Search for the cell housing the specified text and yield its [X, Y] center coordinate. 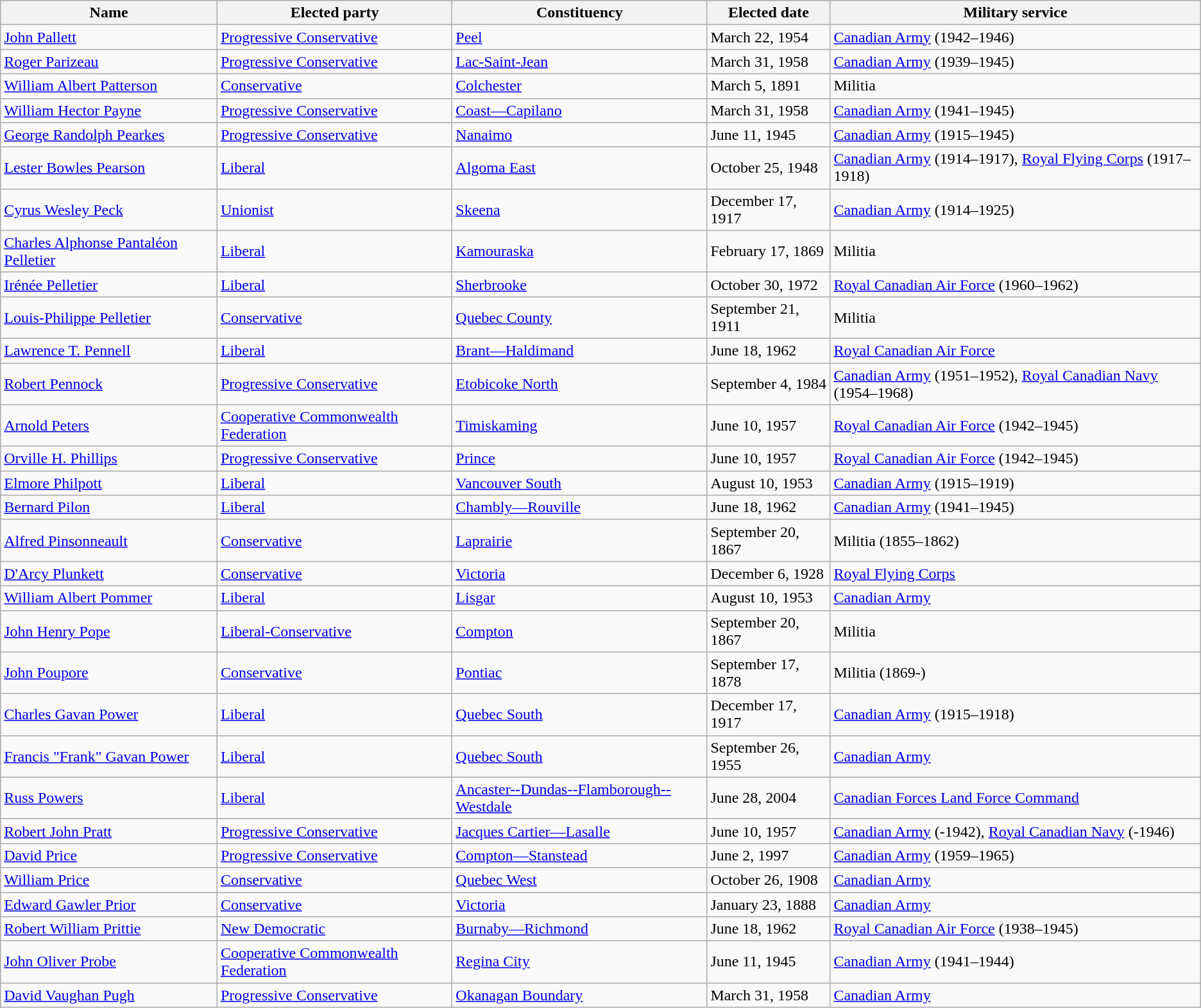
September 17, 1878 [769, 672]
March 5, 1891 [769, 86]
Regina City [580, 962]
Lac-Saint-Jean [580, 62]
Lester Bowles Pearson [109, 168]
Canadian Army (1915–1919) [1015, 483]
Robert Pennock [109, 384]
Canadian Army (1915–1918) [1015, 715]
October 26, 1908 [769, 880]
Louis-Philippe Pelletier [109, 317]
June 28, 2004 [769, 798]
Robert John Pratt [109, 831]
Royal Flying Corps [1015, 574]
Robert William Prittie [109, 929]
New Democratic [334, 929]
Skeena [580, 209]
Francis "Frank" Gavan Power [109, 756]
Royal Canadian Air Force [1015, 350]
Russ Powers [109, 798]
Bernard Pilon [109, 508]
Militia (1855–1862) [1015, 540]
Canadian Army (1942–1946) [1015, 37]
Elected party [334, 13]
William Hector Payne [109, 110]
Etobicoke North [580, 384]
Canadian Army (1914–1917), Royal Flying Corps (1917–1918) [1015, 168]
William Albert Patterson [109, 86]
William Albert Pommer [109, 598]
June 2, 1997 [769, 855]
September 21, 1911 [769, 317]
Colchester [580, 86]
Canadian Forces Land Force Command [1015, 798]
George Randolph Pearkes [109, 135]
February 17, 1869 [769, 252]
Charles Gavan Power [109, 715]
Charles Alphonse Pantaléon Pelletier [109, 252]
March 22, 1954 [769, 37]
Compton [580, 631]
Timiskaming [580, 426]
D'Arcy Plunkett [109, 574]
Laprairie [580, 540]
Chambly—Rouville [580, 508]
Royal Canadian Air Force (1938–1945) [1015, 929]
Quebec West [580, 880]
October 30, 1972 [769, 284]
Name [109, 13]
December 6, 1928 [769, 574]
Lisgar [580, 598]
Cyrus Wesley Peck [109, 209]
William Price [109, 880]
Alfred Pinsonneault [109, 540]
Canadian Army (1939–1945) [1015, 62]
Lawrence T. Pennell [109, 350]
Okanagan Boundary [580, 995]
Military service [1015, 13]
Constituency [580, 13]
Elmore Philpott [109, 483]
Brant—Haldimand [580, 350]
Kamouraska [580, 252]
Canadian Army (1914–1925) [1015, 209]
Ancaster--Dundas--Flamborough--Westdale [580, 798]
Prince [580, 459]
October 25, 1948 [769, 168]
Sherbrooke [580, 284]
Compton—Stanstead [580, 855]
September 4, 1984 [769, 384]
Elected date [769, 13]
Royal Canadian Air Force (1960–1962) [1015, 284]
John Poupore [109, 672]
John Henry Pope [109, 631]
Roger Parizeau [109, 62]
Nanaimo [580, 135]
Jacques Cartier—Lasalle [580, 831]
Canadian Army (-1942), Royal Canadian Navy (-1946) [1015, 831]
Vancouver South [580, 483]
Edward Gawler Prior [109, 904]
Militia (1869-) [1015, 672]
Quebec County [580, 317]
David Price [109, 855]
Pontiac [580, 672]
January 23, 1888 [769, 904]
Peel [580, 37]
Algoma East [580, 168]
Orville H. Phillips [109, 459]
David Vaughan Pugh [109, 995]
Irénée Pelletier [109, 284]
Unionist [334, 209]
Burnaby—Richmond [580, 929]
Canadian Army (1915–1945) [1015, 135]
Canadian Army (1959–1965) [1015, 855]
John Pallett [109, 37]
September 26, 1955 [769, 756]
John Oliver Probe [109, 962]
Liberal-Conservative [334, 631]
Coast—Capilano [580, 110]
Canadian Army (1941–1944) [1015, 962]
Canadian Army (1951–1952), Royal Canadian Navy (1954–1968) [1015, 384]
Arnold Peters [109, 426]
